Search for the cell housing the specified text and yield its (X, Y) center coordinate. 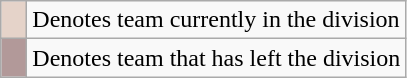
Denotes team currently in the division (216, 20)
Denotes team that has left the division (216, 58)
